Extract the [x, y] coordinate from the center of the cell holding the provided text.  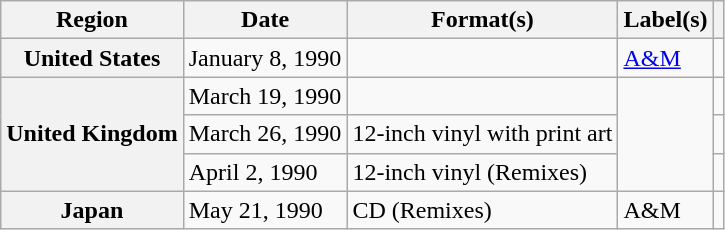
Label(s) [666, 20]
United Kingdom [92, 134]
March 19, 1990 [265, 96]
May 21, 1990 [265, 210]
March 26, 1990 [265, 134]
United States [92, 58]
January 8, 1990 [265, 58]
Format(s) [482, 20]
12-inch vinyl (Remixes) [482, 172]
12-inch vinyl with print art [482, 134]
Date [265, 20]
Japan [92, 210]
CD (Remixes) [482, 210]
Region [92, 20]
April 2, 1990 [265, 172]
